Identify which cell holds the provided text, then report its [X, Y] central coordinate. 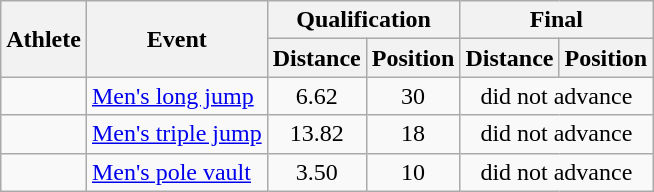
Event [176, 39]
10 [413, 172]
Athlete [44, 39]
Final [556, 20]
Men's long jump [176, 96]
13.82 [316, 134]
Qualification [364, 20]
Men's triple jump [176, 134]
Men's pole vault [176, 172]
30 [413, 96]
18 [413, 134]
6.62 [316, 96]
3.50 [316, 172]
